Find where the given text appears and provide that cell's center as [x, y] coordinate. 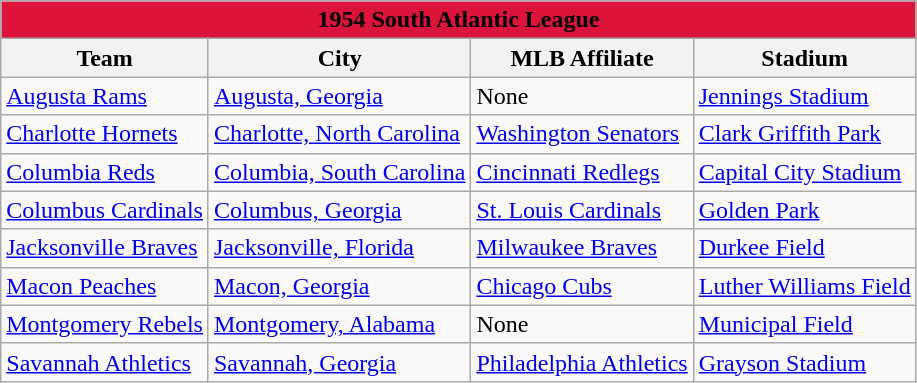
Milwaukee Braves [582, 248]
Macon Peaches [105, 286]
Columbia Reds [105, 172]
1954 South Atlantic League [458, 20]
Washington Senators [582, 134]
Durkee Field [804, 248]
Charlotte, North Carolina [339, 134]
Clark Griffith Park [804, 134]
Team [105, 58]
Grayson Stadium [804, 362]
Savannah, Georgia [339, 362]
Montgomery Rebels [105, 324]
Luther Williams Field [804, 286]
Municipal Field [804, 324]
MLB Affiliate [582, 58]
St. Louis Cardinals [582, 210]
Capital City Stadium [804, 172]
Jacksonville Braves [105, 248]
Augusta, Georgia [339, 96]
Savannah Athletics [105, 362]
City [339, 58]
Columbia, South Carolina [339, 172]
Charlotte Hornets [105, 134]
Jennings Stadium [804, 96]
Macon, Georgia [339, 286]
Philadelphia Athletics [582, 362]
Jacksonville, Florida [339, 248]
Columbus Cardinals [105, 210]
Augusta Rams [105, 96]
Columbus, Georgia [339, 210]
Montgomery, Alabama [339, 324]
Stadium [804, 58]
Cincinnati Redlegs [582, 172]
Golden Park [804, 210]
Chicago Cubs [582, 286]
